Capture the cell that displays the provided text and extract its [x, y] central coordinate. 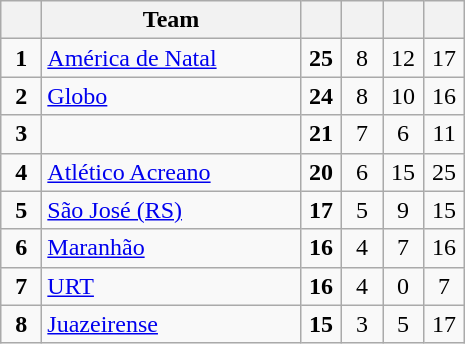
24 [320, 96]
21 [320, 134]
2 [22, 96]
São José (RS) [172, 210]
9 [402, 210]
Maranhão [172, 248]
Globo [172, 96]
10 [402, 96]
América de Natal [172, 58]
11 [444, 134]
Juazeirense [172, 324]
Atlético Acreano [172, 172]
0 [402, 286]
1 [22, 58]
URT [172, 286]
Team [172, 20]
12 [402, 58]
20 [320, 172]
